Return [x, y] of the center of cell containing provided text 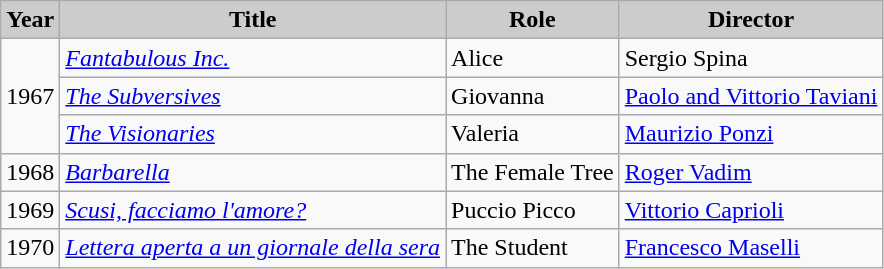
Francesco Maselli [751, 248]
The Female Tree [533, 172]
Director [751, 20]
Lettera aperta a un giornale della sera [253, 248]
Scusi, facciamo l'amore? [253, 210]
Giovanna [533, 96]
Alice [533, 58]
1968 [30, 172]
Maurizio Ponzi [751, 134]
Puccio Picco [533, 210]
1970 [30, 248]
Valeria [533, 134]
The Subversives [253, 96]
Sergio Spina [751, 58]
Title [253, 20]
Roger Vadim [751, 172]
The Visionaries [253, 134]
Vittorio Caprioli [751, 210]
Year [30, 20]
Paolo and Vittorio Taviani [751, 96]
1967 [30, 96]
Fantabulous Inc. [253, 58]
Role [533, 20]
1969 [30, 210]
The Student [533, 248]
Barbarella [253, 172]
